Return (x, y) of the center of cell containing provided text 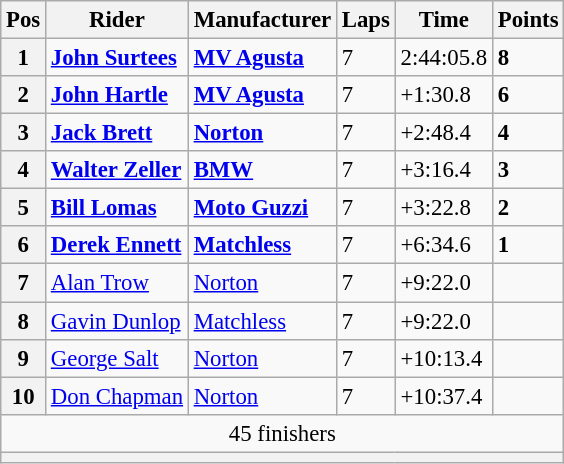
2:44:05.8 (444, 58)
Laps (366, 20)
+10:37.4 (444, 396)
10 (24, 396)
BMW (262, 170)
+6:34.6 (444, 245)
Manufacturer (262, 20)
Moto Guzzi (262, 208)
5 (24, 208)
Gavin Dunlop (118, 321)
9 (24, 358)
John Hartle (118, 95)
Jack Brett (118, 133)
Time (444, 20)
Don Chapman (118, 396)
George Salt (118, 358)
John Surtees (118, 58)
Walter Zeller (118, 170)
Points (528, 20)
+3:22.8 (444, 208)
+1:30.8 (444, 95)
+2:48.4 (444, 133)
+10:13.4 (444, 358)
Bill Lomas (118, 208)
Alan Trow (118, 283)
Derek Ennett (118, 245)
45 finishers (282, 433)
+3:16.4 (444, 170)
Rider (118, 20)
Pos (24, 20)
